Determine the (x, y) coordinate at the center of the cell enclosing the given text.  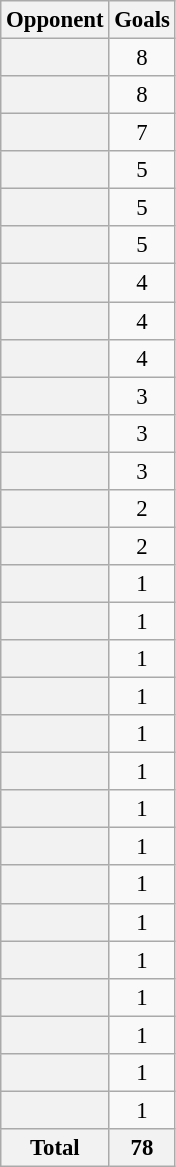
Total (55, 1148)
Goals (142, 20)
78 (142, 1148)
Opponent (55, 20)
7 (142, 133)
